Identify which cell holds the provided text, then report its (X, Y) central coordinate. 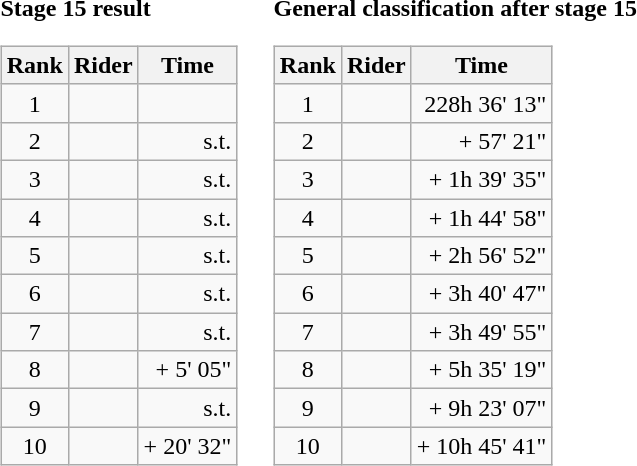
+ 10h 45' 41" (482, 446)
+ 9h 23' 07" (482, 408)
228h 36' 13" (482, 103)
+ 5h 35' 19" (482, 370)
+ 5' 05" (188, 370)
+ 57' 21" (482, 141)
+ 1h 44' 58" (482, 217)
+ 20' 32" (188, 446)
+ 2h 56' 52" (482, 256)
+ 1h 39' 35" (482, 179)
+ 3h 40' 47" (482, 294)
+ 3h 49' 55" (482, 332)
